Return the [x, y] coordinate for the center point of the cell that contains the specified text.  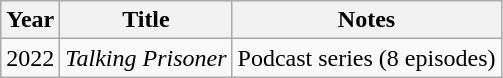
Podcast series (8 episodes) [366, 58]
Year [30, 20]
Notes [366, 20]
2022 [30, 58]
Title [146, 20]
Talking Prisoner [146, 58]
